Detect which cell encompasses the target text, then output its (x, y) center coordinate. 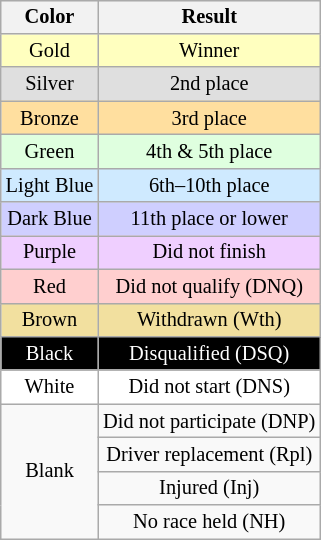
Dark Blue (50, 219)
Color (50, 17)
Blank (50, 472)
Driver replacement (Rpl) (209, 455)
Purple (50, 253)
11th place or lower (209, 219)
Did not start (DNS) (209, 387)
Gold (50, 51)
No race held (NH) (209, 522)
Injured (Inj) (209, 488)
Red (50, 286)
Withdrawn (Wth) (209, 320)
Did not finish (209, 253)
Disqualified (DSQ) (209, 354)
Did not qualify (DNQ) (209, 286)
Winner (209, 51)
White (50, 387)
Bronze (50, 118)
Silver (50, 84)
4th & 5th place (209, 152)
3rd place (209, 118)
Did not participate (DNP) (209, 421)
6th–10th place (209, 185)
Black (50, 354)
Brown (50, 320)
Result (209, 17)
Light Blue (50, 185)
2nd place (209, 84)
Green (50, 152)
